Provide the (X, Y) coordinate of the cell's center where the given text is located.  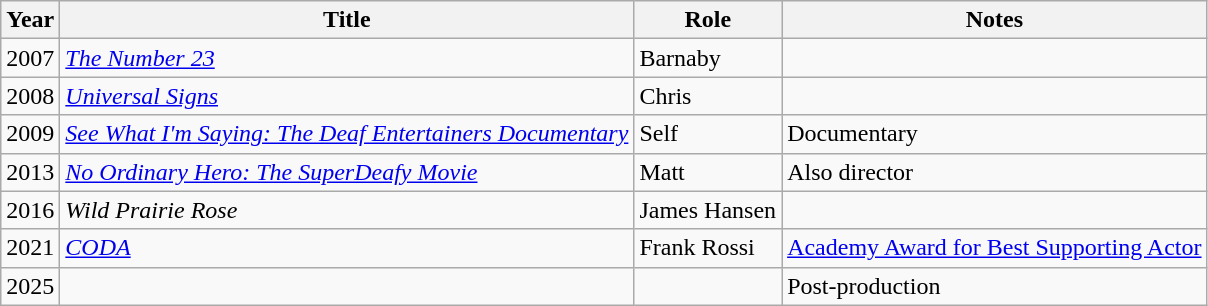
See What I'm Saying: The Deaf Entertainers Documentary (347, 134)
Notes (994, 20)
James Hansen (708, 210)
Chris (708, 96)
CODA (347, 248)
2016 (30, 210)
Academy Award for Best Supporting Actor (994, 248)
2021 (30, 248)
Self (708, 134)
Title (347, 20)
Frank Rossi (708, 248)
Post-production (994, 286)
Documentary (994, 134)
The Number 23 (347, 58)
Role (708, 20)
2013 (30, 172)
2025 (30, 286)
Barnaby (708, 58)
Universal Signs (347, 96)
Year (30, 20)
Wild Prairie Rose (347, 210)
Also director (994, 172)
2008 (30, 96)
No Ordinary Hero: The SuperDeafy Movie (347, 172)
2009 (30, 134)
2007 (30, 58)
Matt (708, 172)
